Detect which cell encompasses the target text, then output its [X, Y] center coordinate. 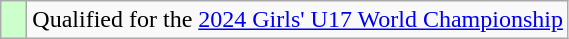
Qualified for the 2024 Girls' U17 World Championship [298, 20]
